Provide the [x, y] coordinate of the cell's center where the given text is located.  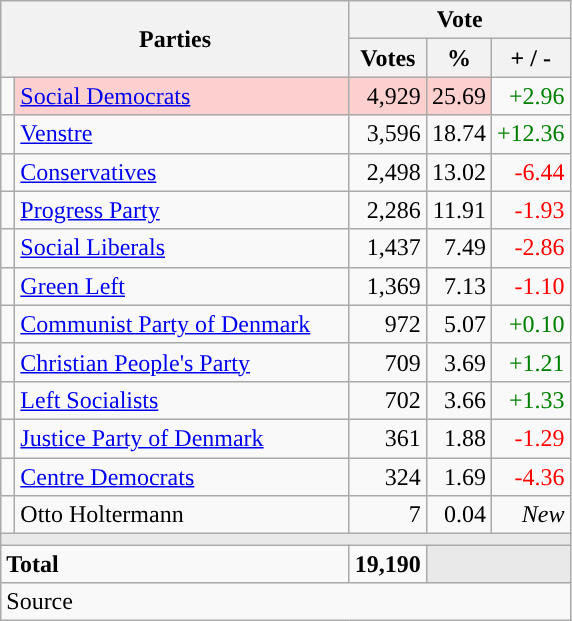
1.69 [458, 477]
Otto Holtermann [182, 515]
7.13 [458, 286]
Social Democrats [182, 96]
-4.36 [530, 477]
19,190 [388, 564]
3.69 [458, 362]
-2.86 [530, 248]
-1.93 [530, 210]
4,929 [388, 96]
+12.36 [530, 134]
Votes [388, 58]
2,498 [388, 172]
Conservatives [182, 172]
% [458, 58]
+1.21 [530, 362]
3,596 [388, 134]
13.02 [458, 172]
Communist Party of Denmark [182, 324]
0.04 [458, 515]
709 [388, 362]
Centre Democrats [182, 477]
361 [388, 438]
Source [286, 602]
7.49 [458, 248]
Christian People's Party [182, 362]
+2.96 [530, 96]
Total [176, 564]
+ / - [530, 58]
Progress Party [182, 210]
Justice Party of Denmark [182, 438]
Parties [176, 39]
1.88 [458, 438]
Vote [460, 20]
5.07 [458, 324]
+0.10 [530, 324]
7 [388, 515]
324 [388, 477]
702 [388, 400]
+1.33 [530, 400]
3.66 [458, 400]
18.74 [458, 134]
972 [388, 324]
2,286 [388, 210]
-1.10 [530, 286]
Venstre [182, 134]
Green Left [182, 286]
1,437 [388, 248]
1,369 [388, 286]
Social Liberals [182, 248]
New [530, 515]
-1.29 [530, 438]
11.91 [458, 210]
25.69 [458, 96]
Left Socialists [182, 400]
-6.44 [530, 172]
